For the text-containing cell, return its midpoint in [X, Y] coordinate format. 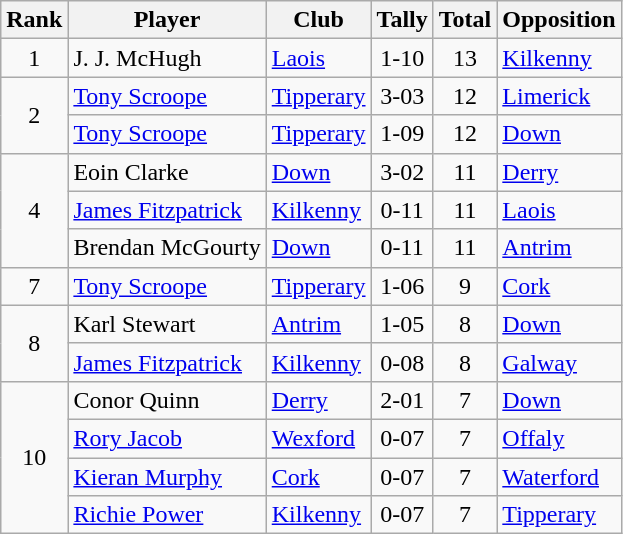
1-09 [402, 134]
Brendan McGourty [167, 248]
Kieran Murphy [167, 477]
Club [318, 20]
0-08 [402, 362]
1-10 [402, 58]
J. J. McHugh [167, 58]
2-01 [402, 400]
Galway [559, 362]
Rory Jacob [167, 438]
Richie Power [167, 515]
Total [465, 20]
Offaly [559, 438]
Waterford [559, 477]
9 [465, 286]
1-06 [402, 286]
Wexford [318, 438]
3-03 [402, 96]
Conor Quinn [167, 400]
2 [34, 115]
1-05 [402, 324]
Opposition [559, 20]
Karl Stewart [167, 324]
13 [465, 58]
Limerick [559, 96]
3-02 [402, 172]
Tally [402, 20]
4 [34, 210]
Player [167, 20]
1 [34, 58]
10 [34, 457]
Rank [34, 20]
Eoin Clarke [167, 172]
